Extract the (X, Y) coordinate from the center of the cell holding the provided text.  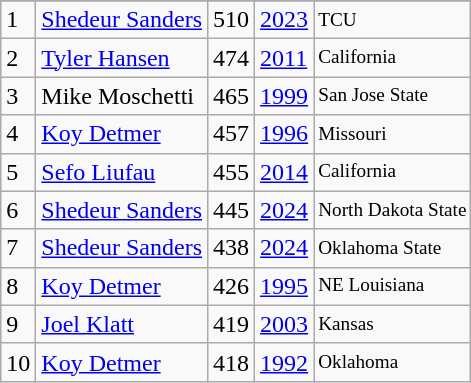
455 (232, 172)
North Dakota State (392, 210)
Oklahoma State (392, 248)
9 (18, 324)
2003 (284, 324)
Tyler Hansen (122, 58)
6 (18, 210)
426 (232, 286)
San Jose State (392, 96)
419 (232, 324)
10 (18, 362)
2011 (284, 58)
5 (18, 172)
2023 (284, 20)
465 (232, 96)
1995 (284, 286)
Sefo Liufau (122, 172)
NE Louisiana (392, 286)
445 (232, 210)
Joel Klatt (122, 324)
4 (18, 134)
Oklahoma (392, 362)
2 (18, 58)
Mike Moschetti (122, 96)
438 (232, 248)
Kansas (392, 324)
2014 (284, 172)
1992 (284, 362)
8 (18, 286)
TCU (392, 20)
1999 (284, 96)
7 (18, 248)
1 (18, 20)
3 (18, 96)
1996 (284, 134)
510 (232, 20)
457 (232, 134)
474 (232, 58)
Missouri (392, 134)
418 (232, 362)
